Detect which cell encompasses the target text, then output its [x, y] center coordinate. 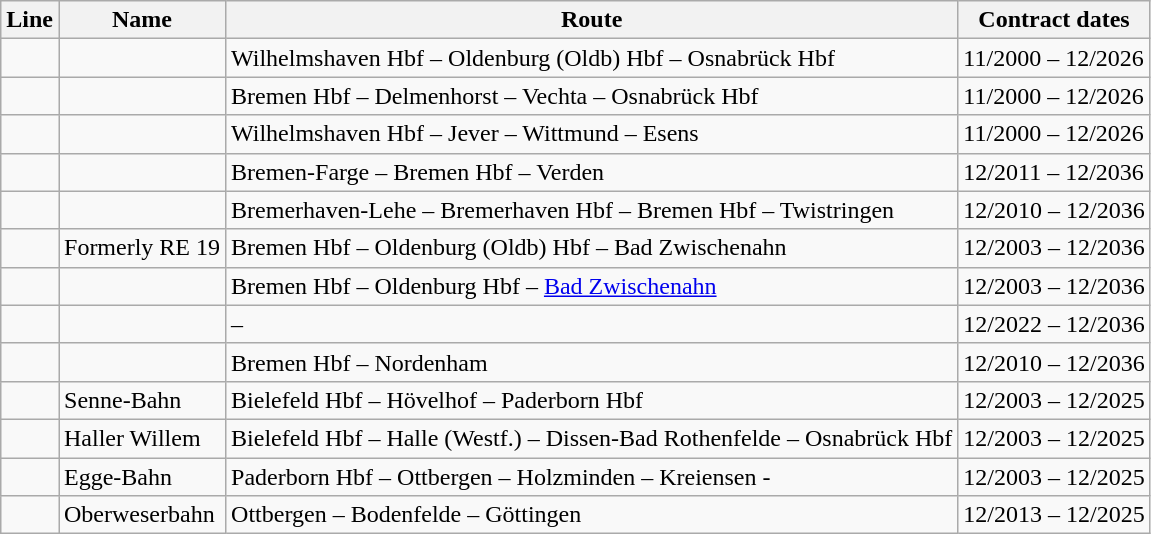
Bremerhaven-Lehe – Bremerhaven Hbf – Bremen Hbf – Twistringen [592, 210]
12/2013 – 12/2025 [1054, 515]
Route [592, 20]
Haller Willem [142, 438]
Egge-Bahn [142, 477]
Bremen Hbf – Nordenham [592, 362]
Ottbergen – Bodenfelde – Göttingen [592, 515]
Wilhelmshaven Hbf – Jever – Wittmund – Esens [592, 134]
Senne-Bahn [142, 400]
Oberweserbahn [142, 515]
– [592, 324]
Contract dates [1054, 20]
Bielefeld Hbf – Hövelhof – Paderborn Hbf [592, 400]
Bremen Hbf – Oldenburg Hbf – Bad Zwischenahn [592, 286]
Bremen Hbf – Delmenhorst – Vechta – Osnabrück Hbf [592, 96]
Bremen Hbf – Oldenburg (Oldb) Hbf – Bad Zwischenahn [592, 248]
Bielefeld Hbf – Halle (Westf.) – Dissen-Bad Rothenfelde – Osnabrück Hbf [592, 438]
Paderborn Hbf – Ottbergen – Holzminden – Kreiensen - [592, 477]
Formerly RE 19 [142, 248]
Bremen-Farge – Bremen Hbf – Verden [592, 172]
Wilhelmshaven Hbf – Oldenburg (Oldb) Hbf – Osnabrück Hbf [592, 58]
Name [142, 20]
Line [30, 20]
12/2022 – 12/2036 [1054, 324]
12/2011 – 12/2036 [1054, 172]
